Search for the cell housing the specified text and yield its [X, Y] center coordinate. 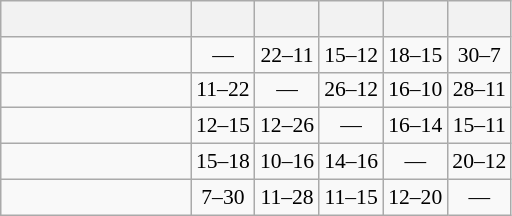
20–12 [479, 162]
11–15 [351, 197]
10–16 [287, 162]
16–10 [415, 90]
16–14 [415, 126]
12–26 [287, 126]
15–18 [223, 162]
30–7 [479, 55]
11–28 [287, 197]
12–20 [415, 197]
12–15 [223, 126]
26–12 [351, 90]
22–11 [287, 55]
7–30 [223, 197]
15–12 [351, 55]
14–16 [351, 162]
18–15 [415, 55]
11–22 [223, 90]
28–11 [479, 90]
15–11 [479, 126]
